Search for the cell housing the specified text and yield its [X, Y] center coordinate. 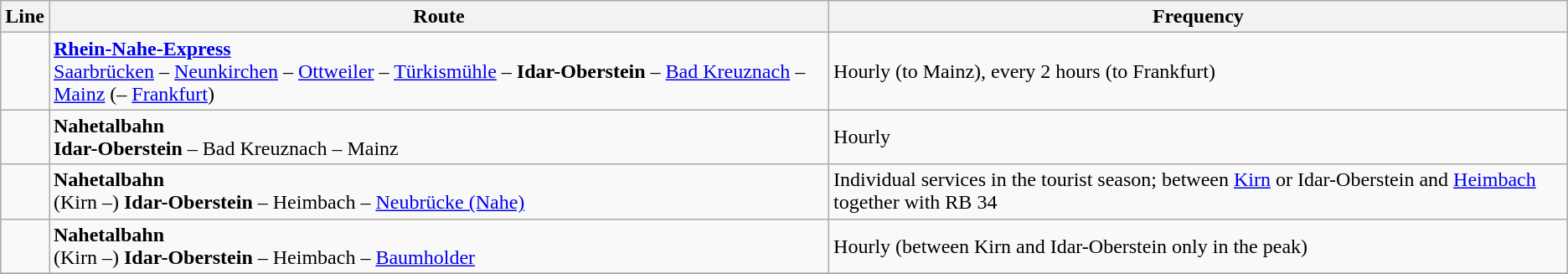
Route [439, 17]
Frequency [1199, 17]
Nahetalbahn(Kirn –) Idar-Oberstein – Heimbach – Baumholder [439, 246]
Rhein-Nahe-ExpressSaarbrücken – Neunkirchen – Ottweiler – Türkismühle – Idar-Oberstein – Bad Kreuznach – Mainz (– Frankfurt) [439, 71]
Hourly (to Mainz), every 2 hours (to Frankfurt) [1199, 71]
Individual services in the tourist season; between Kirn or Idar-Oberstein and Heimbach together with RB 34 [1199, 191]
Hourly (between Kirn and Idar-Oberstein only in the peak) [1199, 246]
Hourly [1199, 137]
NahetalbahnIdar-Oberstein – Bad Kreuznach – Mainz [439, 137]
Line [25, 17]
Nahetalbahn(Kirn –) Idar-Oberstein – Heimbach – Neubrücke (Nahe) [439, 191]
